From the cell containing the given text, extract its center point as [x, y] coordinate. 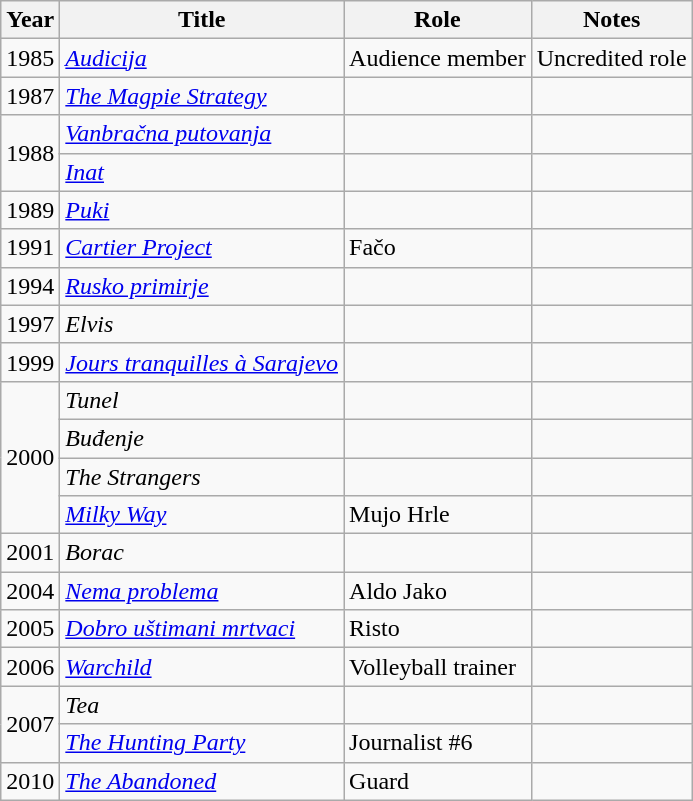
1985 [30, 58]
Tea [202, 705]
Rusko primirje [202, 286]
Role [438, 20]
Jours tranquilles à Sarajevo [202, 362]
2000 [30, 457]
Volleyball trainer [438, 667]
1989 [30, 210]
2005 [30, 629]
2007 [30, 724]
2006 [30, 667]
Dobro uštimani mrtvaci [202, 629]
Inat [202, 172]
1997 [30, 324]
The Magpie Strategy [202, 96]
Guard [438, 781]
Notes [612, 20]
2004 [30, 591]
Journalist #6 [438, 743]
Title [202, 20]
Vanbračna putovanja [202, 134]
Risto [438, 629]
1991 [30, 248]
Warchild [202, 667]
1988 [30, 153]
Borac [202, 553]
Puki [202, 210]
Year [30, 20]
Audience member [438, 58]
2001 [30, 553]
Buđenje [202, 438]
Fačo [438, 248]
Aldo Jako [438, 591]
1994 [30, 286]
Elvis [202, 324]
Cartier Project [202, 248]
Nema problema [202, 591]
The Abandoned [202, 781]
1999 [30, 362]
Milky Way [202, 515]
1987 [30, 96]
Uncredited role [612, 58]
The Hunting Party [202, 743]
Tunel [202, 400]
2010 [30, 781]
Mujo Hrle [438, 515]
The Strangers [202, 477]
Audicija [202, 58]
